Determine the [X, Y] coordinate at the center of the cell enclosing the given text.  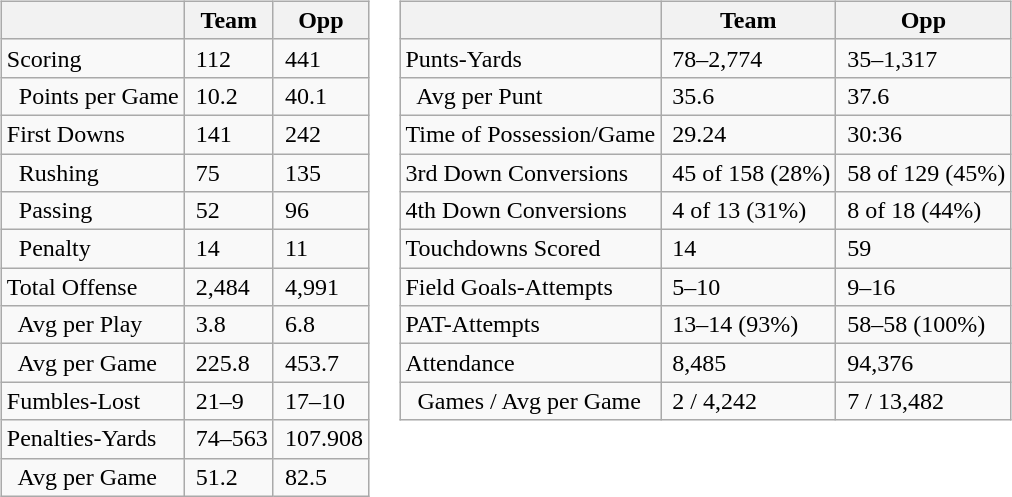
78–2,774 [748, 58]
441 [320, 58]
Passing [92, 211]
74–563 [228, 439]
94,376 [924, 363]
2,484 [228, 287]
30:36 [924, 134]
75 [228, 173]
11 [320, 249]
35.6 [748, 96]
5–10 [748, 287]
Time of Possession/Game [530, 134]
Games / Avg per Game [530, 401]
Points per Game [92, 96]
Punts-Yards [530, 58]
First Downs [92, 134]
Touchdowns Scored [530, 249]
29.24 [748, 134]
4 of 13 (31%) [748, 211]
17–10 [320, 401]
7 / 13,482 [924, 401]
6.8 [320, 325]
Penalty [92, 249]
PAT-Attempts [530, 325]
242 [320, 134]
4,991 [320, 287]
3.8 [228, 325]
40.1 [320, 96]
8,485 [748, 363]
13–14 (93%) [748, 325]
Rushing [92, 173]
96 [320, 211]
21–9 [228, 401]
Fumbles-Lost [92, 401]
2 / 4,242 [748, 401]
141 [228, 134]
82.5 [320, 477]
Attendance [530, 363]
453.7 [320, 363]
Scoring [92, 58]
58 of 129 (45%) [924, 173]
135 [320, 173]
225.8 [228, 363]
Avg per Punt [530, 96]
4th Down Conversions [530, 211]
112 [228, 58]
58–58 (100%) [924, 325]
Total Offense [92, 287]
10.2 [228, 96]
8 of 18 (44%) [924, 211]
3rd Down Conversions [530, 173]
107.908 [320, 439]
35–1,317 [924, 58]
59 [924, 249]
Field Goals-Attempts [530, 287]
45 of 158 (28%) [748, 173]
Avg per Play [92, 325]
37.6 [924, 96]
51.2 [228, 477]
Penalties-Yards [92, 439]
52 [228, 211]
9–16 [924, 287]
